For the text-containing cell, return its midpoint in (X, Y) coordinate format. 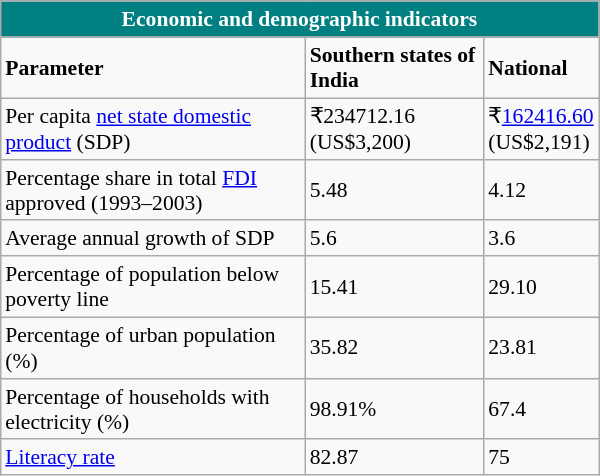
Percentage of households with electricity (%) (152, 408)
Southern states of India (394, 68)
₹162416.60(US$2,191) (540, 128)
75 (540, 457)
82.87 (394, 457)
₹234712.16(US$3,200) (394, 128)
Parameter (152, 68)
Average annual growth of SDP (152, 238)
5.48 (394, 190)
Literacy rate (152, 457)
Percentage of population below poverty line (152, 286)
3.6 (540, 238)
98.91% (394, 408)
5.6 (394, 238)
Per capita net state domestic product (SDP) (152, 128)
4.12 (540, 190)
67.4 (540, 408)
35.82 (394, 348)
Percentage share in total FDI approved (1993–2003) (152, 190)
Economic and demographic indicators (299, 19)
15.41 (394, 286)
Percentage of urban population (%) (152, 348)
23.81 (540, 348)
National (540, 68)
29.10 (540, 286)
